Pinpoint the cell where the given text exists, returning its (x, y) midpoint coordinate. 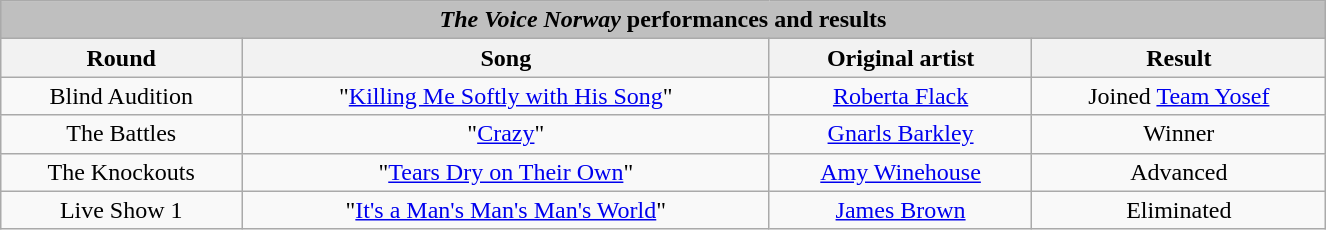
Amy Winehouse (900, 172)
Blind Audition (121, 96)
James Brown (900, 210)
Roberta Flack (900, 96)
The Battles (121, 134)
Gnarls Barkley (900, 134)
The Knockouts (121, 172)
"Tears Dry on Their Own" (506, 172)
Live Show 1 (121, 210)
The Voice Norway performances and results (663, 20)
"Crazy" (506, 134)
Original artist (900, 58)
"It's a Man's Man's Man's World" (506, 210)
Advanced (1179, 172)
Joined Team Yosef (1179, 96)
Eliminated (1179, 210)
Winner (1179, 134)
Result (1179, 58)
Song (506, 58)
Round (121, 58)
"Killing Me Softly with His Song" (506, 96)
